Pinpoint the cell where the given text exists, returning its [x, y] midpoint coordinate. 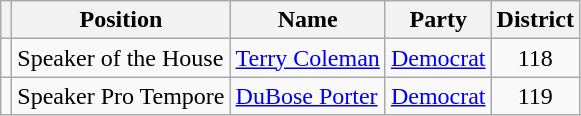
Terry Coleman [308, 58]
Party [438, 20]
DuBose Porter [308, 96]
118 [535, 58]
Position [121, 20]
119 [535, 96]
District [535, 20]
Speaker of the House [121, 58]
Speaker Pro Tempore [121, 96]
Name [308, 20]
